Scan for the cell matching the given text and deliver its [X, Y] coordinate at center. 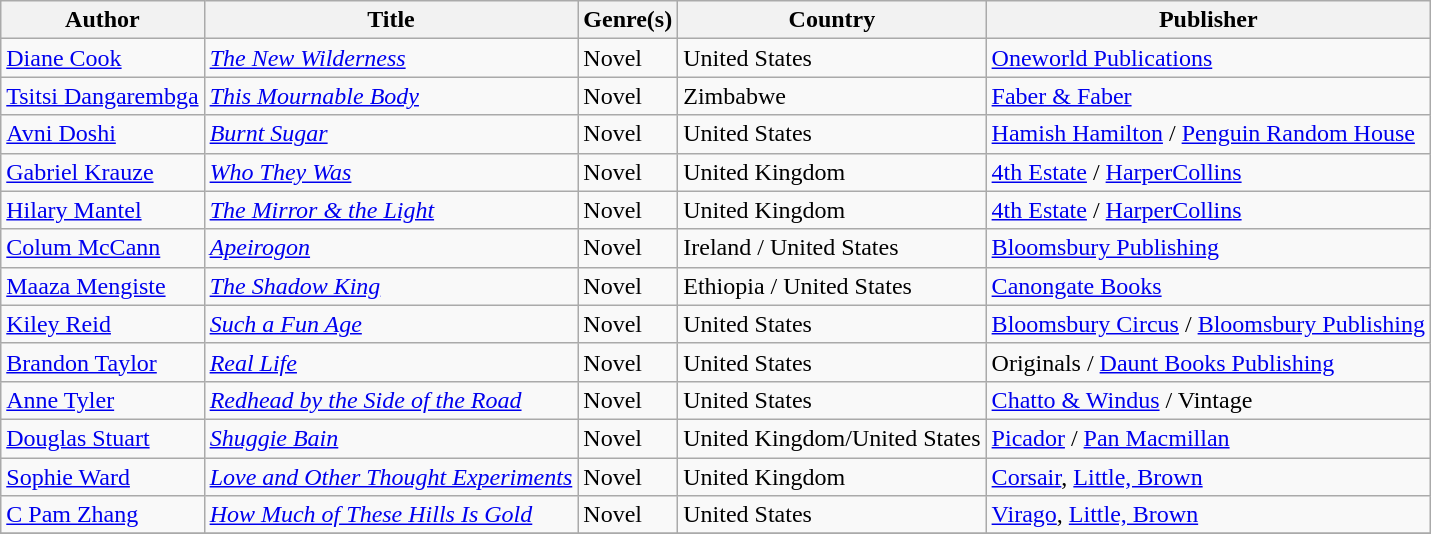
Douglas Stuart [102, 438]
United Kingdom/United States [832, 438]
Maaza Mengiste [102, 286]
Burnt Sugar [391, 134]
Apeirogon [391, 248]
Ethiopia / United States [832, 286]
Such a Fun Age [391, 324]
Hilary Mantel [102, 210]
C Pam Zhang [102, 515]
Chatto & Windus / Vintage [1208, 400]
Canongate Books [1208, 286]
Shuggie Bain [391, 438]
This Mournable Body [391, 96]
Avni Doshi [102, 134]
Sophie Ward [102, 477]
Picador / Pan Macmillan [1208, 438]
Anne Tyler [102, 400]
Tsitsi Dangarembga [102, 96]
Virago, Little, Brown [1208, 515]
Colum McCann [102, 248]
Diane Cook [102, 58]
Brandon Taylor [102, 362]
Kiley Reid [102, 324]
The Mirror & the Light [391, 210]
Real Life [391, 362]
Genre(s) [628, 20]
Bloomsbury Publishing [1208, 248]
Author [102, 20]
Love and Other Thought Experiments [391, 477]
Title [391, 20]
Oneworld Publications [1208, 58]
Zimbabwe [832, 96]
Country [832, 20]
Bloomsbury Circus / Bloomsbury Publishing [1208, 324]
Corsair, Little, Brown [1208, 477]
Faber & Faber [1208, 96]
The New Wilderness [391, 58]
Gabriel Krauze [102, 172]
How Much of These Hills Is Gold [391, 515]
Redhead by the Side of the Road [391, 400]
Who They Was [391, 172]
Hamish Hamilton / Penguin Random House [1208, 134]
Publisher [1208, 20]
Originals / Daunt Books Publishing [1208, 362]
Ireland / United States [832, 248]
The Shadow King [391, 286]
